Pinpoint the cell where the given text exists, returning its [X, Y] midpoint coordinate. 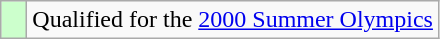
Qualified for the 2000 Summer Olympics [233, 20]
